Output the (X, Y) coordinate of the center of the cell containing the given text.  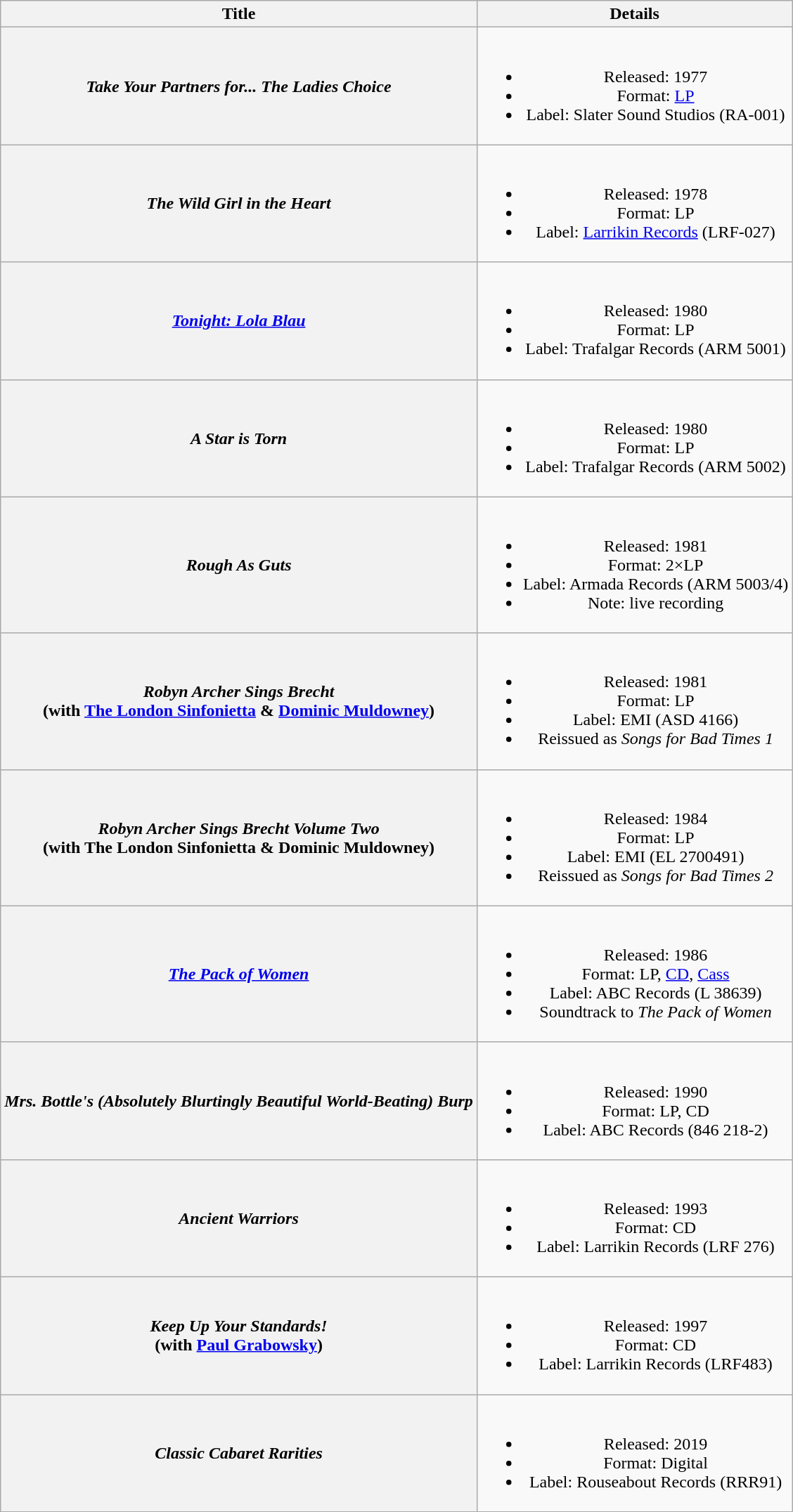
Released: 1980Format: LPLabel: Trafalgar Records (ARM 5001) (634, 320)
Classic Cabaret Rarities (239, 1453)
Robyn Archer Sings Brecht (with The London Sinfonietta & Dominic Muldowney) (239, 701)
Tonight: Lola Blau (239, 320)
Released: 1977Format: LPLabel: Slater Sound Studios (RA-001) (634, 86)
Take Your Partners for... The Ladies Choice (239, 86)
Released: 1980Format: LPLabel: Trafalgar Records (ARM 5002) (634, 438)
A Star is Torn (239, 438)
Released: 2019Format: DigitalLabel: Rouseabout Records (RRR91) (634, 1453)
Released: 1981Format: LPLabel: EMI (ASD 4166)Reissued as Songs for Bad Times 1 (634, 701)
The Pack of Women (239, 974)
Robyn Archer Sings Brecht Volume Two (with The London Sinfonietta & Dominic Muldowney) (239, 838)
Released: 1986Format: LP, CD, CassLabel: ABC Records (L 38639)Soundtrack to The Pack of Women (634, 974)
Released: 1993Format: CDLabel: Larrikin Records (LRF 276) (634, 1218)
Details (634, 14)
Released: 1997Format: CDLabel: Larrikin Records (LRF483) (634, 1335)
Rough As Guts (239, 565)
Title (239, 14)
Released: 1984Format: LPLabel: EMI (EL 2700491)Reissued as Songs for Bad Times 2 (634, 838)
Released: 1978Format: LPLabel: Larrikin Records (LRF-027) (634, 204)
The Wild Girl in the Heart (239, 204)
Released: 1981Format: 2×LPLabel: Armada Records (ARM 5003/4)Note: live recording (634, 565)
Released: 1990Format: LP, CDLabel: ABC Records (846 218-2) (634, 1100)
Ancient Warriors (239, 1218)
Keep Up Your Standards! (with Paul Grabowsky) (239, 1335)
Mrs. Bottle's (Absolutely Blurtingly Beautiful World-Beating) Burp (239, 1100)
